Scan for the cell matching the given text and deliver its (x, y) coordinate at center. 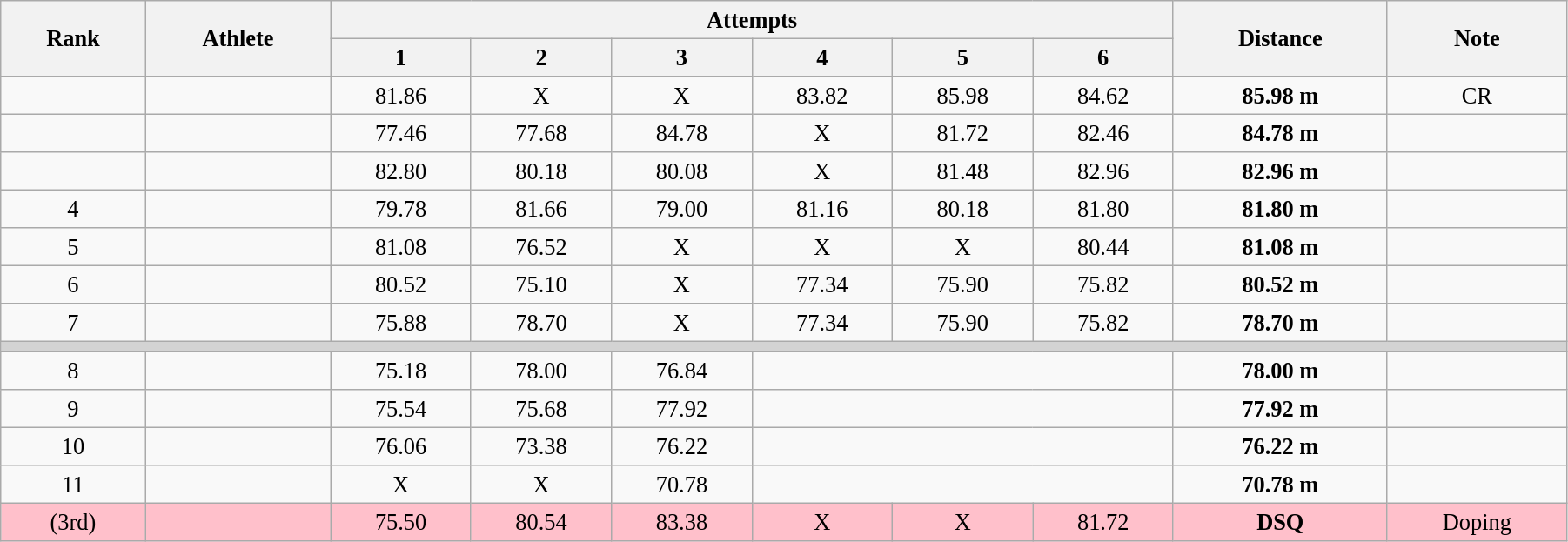
75.10 (541, 284)
81.66 (541, 209)
78.70 (541, 323)
2 (541, 57)
3 (682, 57)
81.08 (400, 247)
81.80 m (1280, 209)
75.88 (400, 323)
76.52 (541, 247)
81.08 m (1280, 247)
81.80 (1103, 209)
81.48 (962, 171)
78.70 m (1280, 323)
Rank (73, 38)
76.84 (682, 371)
85.98 (962, 95)
75.54 (400, 409)
Distance (1280, 38)
80.52 (400, 284)
76.22 (682, 446)
10 (73, 446)
11 (73, 485)
78.00 (541, 371)
84.78 m (1280, 133)
82.80 (400, 171)
(3rd) (73, 522)
77.92 (682, 409)
75.18 (400, 371)
84.78 (682, 133)
85.98 m (1280, 95)
Attempts (752, 19)
78.00 m (1280, 371)
77.46 (400, 133)
75.68 (541, 409)
83.82 (821, 95)
82.96 m (1280, 171)
76.06 (400, 446)
81.86 (400, 95)
DSQ (1280, 522)
82.46 (1103, 133)
84.62 (1103, 95)
77.92 m (1280, 409)
76.22 m (1280, 446)
81.16 (821, 209)
80.44 (1103, 247)
73.38 (541, 446)
80.54 (541, 522)
70.78 (682, 485)
75.50 (400, 522)
80.52 m (1280, 284)
Doping (1477, 522)
8 (73, 371)
Note (1477, 38)
80.08 (682, 171)
1 (400, 57)
82.96 (1103, 171)
7 (73, 323)
70.78 m (1280, 485)
79.78 (400, 209)
83.38 (682, 522)
9 (73, 409)
77.68 (541, 133)
79.00 (682, 209)
CR (1477, 95)
Athlete (238, 38)
